From the cell containing the given text, extract its center point as [x, y] coordinate. 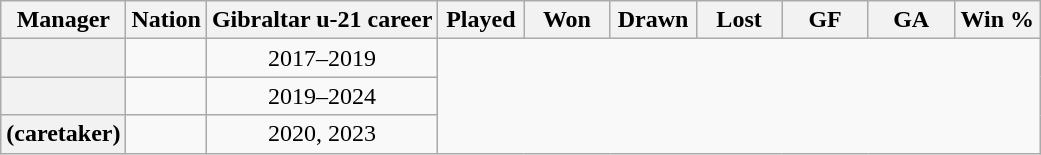
(caretaker) [64, 134]
Played [481, 20]
Gibraltar u-21 career [322, 20]
2020, 2023 [322, 134]
Win % [997, 20]
2017–2019 [322, 58]
2019–2024 [322, 96]
Nation [166, 20]
Manager [64, 20]
Lost [739, 20]
Won [567, 20]
GA [911, 20]
GF [825, 20]
Drawn [653, 20]
